Scan for the cell matching the given text and deliver its [x, y] coordinate at center. 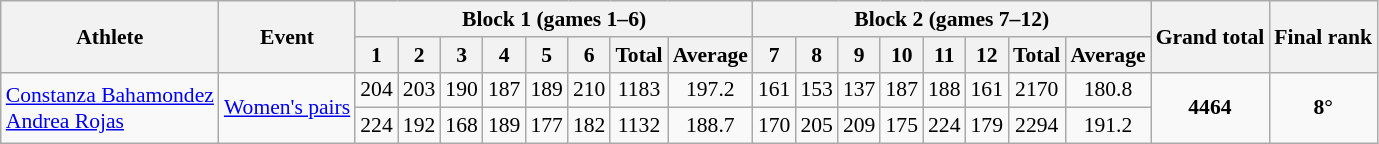
Final rank [1323, 36]
209 [860, 126]
188 [944, 90]
168 [462, 126]
3 [462, 55]
170 [774, 126]
8° [1323, 108]
203 [420, 90]
180.8 [1108, 90]
4464 [1210, 108]
175 [902, 126]
190 [462, 90]
4 [504, 55]
Athlete [110, 36]
Women's pairs [287, 108]
2294 [1036, 126]
5 [546, 55]
7 [774, 55]
Event [287, 36]
9 [860, 55]
137 [860, 90]
Block 2 (games 7–12) [952, 19]
Constanza Bahamondez Andrea Rojas [110, 108]
192 [420, 126]
188.7 [710, 126]
1 [376, 55]
8 [816, 55]
2 [420, 55]
12 [988, 55]
205 [816, 126]
197.2 [710, 90]
1132 [638, 126]
153 [816, 90]
2170 [1036, 90]
10 [902, 55]
177 [546, 126]
182 [590, 126]
Block 1 (games 1–6) [554, 19]
6 [590, 55]
Grand total [1210, 36]
191.2 [1108, 126]
1183 [638, 90]
179 [988, 126]
210 [590, 90]
204 [376, 90]
11 [944, 55]
